Output the (X, Y) coordinate of the center of the cell containing the given text.  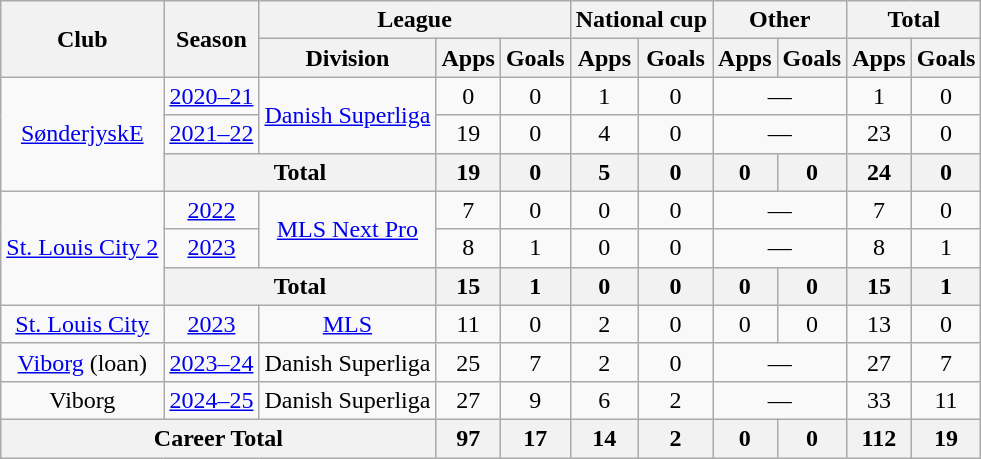
National cup (641, 20)
2021–22 (212, 134)
Viborg (loan) (82, 362)
13 (879, 324)
SønderjyskE (82, 134)
Other (780, 20)
MLS Next Pro (348, 229)
17 (535, 438)
2022 (212, 210)
League (414, 20)
4 (604, 134)
97 (468, 438)
112 (879, 438)
2020–21 (212, 96)
St. Louis City (82, 324)
2024–25 (212, 400)
Division (348, 58)
25 (468, 362)
Club (82, 39)
MLS (348, 324)
14 (604, 438)
9 (535, 400)
St. Louis City 2 (82, 248)
24 (879, 172)
33 (879, 400)
Career Total (218, 438)
23 (879, 134)
Viborg (82, 400)
6 (604, 400)
5 (604, 172)
2023–24 (212, 362)
Season (212, 39)
